Output the (X, Y) coordinate of the center of the cell containing the given text.  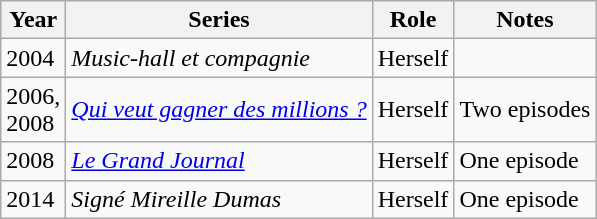
2006, 2008 (34, 110)
Series (219, 20)
Two episodes (525, 110)
Signé Mireille Dumas (219, 199)
Year (34, 20)
Notes (525, 20)
2014 (34, 199)
2004 (34, 58)
Qui veut gagner des millions ? (219, 110)
Le Grand Journal (219, 161)
2008 (34, 161)
Music-hall et compagnie (219, 58)
Role (413, 20)
